Locate the cell with the specified text and output its [x, y] center coordinate. 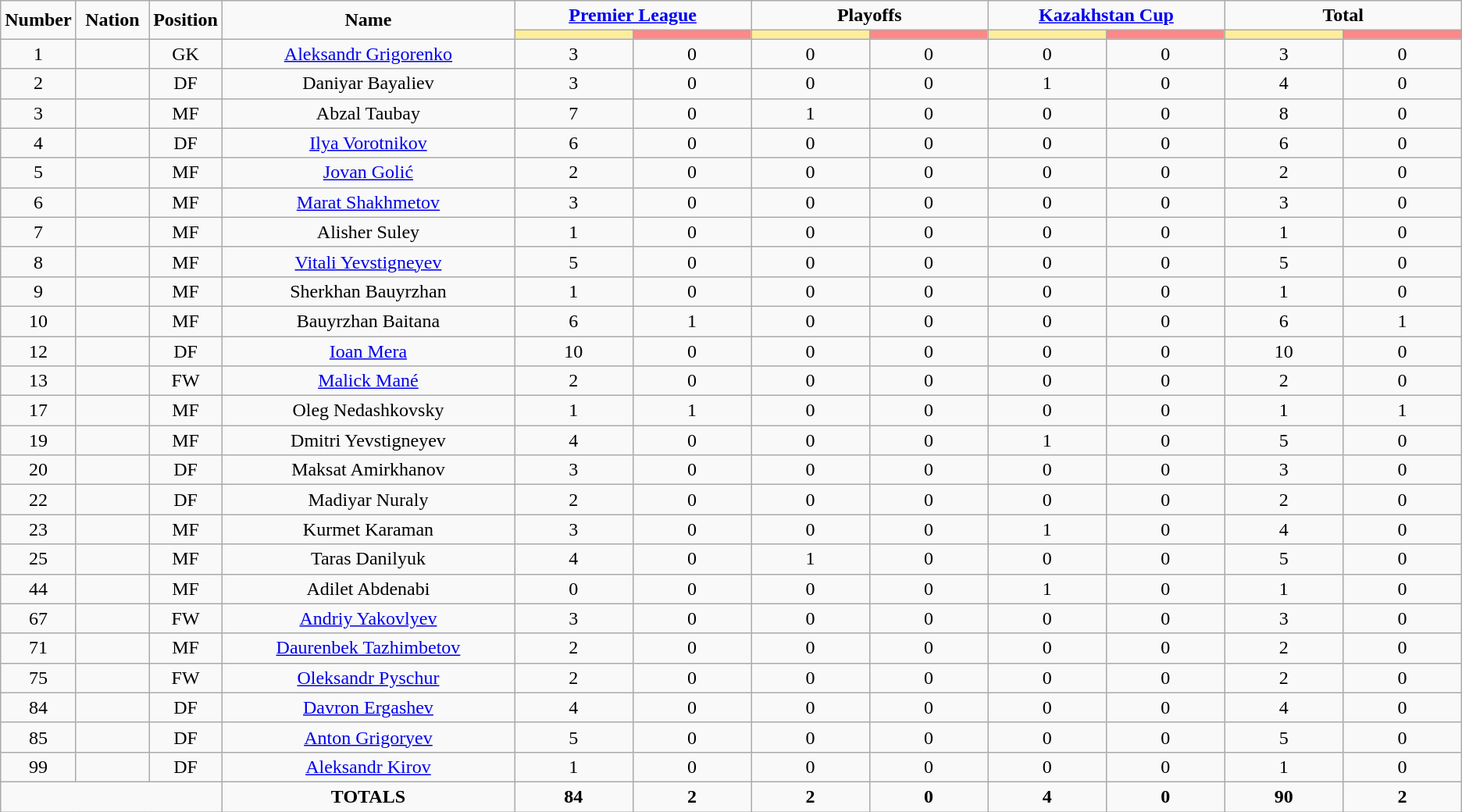
Bauyrzhan Baitana [368, 321]
Position [186, 20]
Vitali Yevstigneyev [368, 262]
20 [38, 470]
75 [38, 678]
17 [38, 411]
Alisher Suley [368, 232]
Abzal Taubay [368, 113]
Malick Mané [368, 381]
Playoffs [870, 16]
Anton Grigoryev [368, 737]
Name [368, 20]
12 [38, 351]
Oleksandr Pyschur [368, 678]
Jovan Golić [368, 173]
Davron Ergashev [368, 707]
Sherkhan Bauyrzhan [368, 291]
Ilya Vorotnikov [368, 143]
Madiyar Nuraly [368, 500]
44 [38, 589]
GK [186, 54]
Kazakhstan Cup [1106, 16]
Daurenbek Tazhimbetov [368, 648]
25 [38, 559]
Andriy Yakovlyev [368, 618]
13 [38, 381]
Marat Shakhmetov [368, 202]
Taras Danilyuk [368, 559]
Number [38, 20]
Maksat Amirkhanov [368, 470]
Nation [112, 20]
Aleksandr Grigorenko [368, 54]
Premier League [633, 16]
Kurmet Karaman [368, 529]
Daniyar Bayaliev [368, 84]
23 [38, 529]
85 [38, 737]
TOTALS [368, 796]
Oleg Nedashkovsky [368, 411]
9 [38, 291]
99 [38, 767]
Ioan Mera [368, 351]
Adilet Abdenabi [368, 589]
Dmitri Yevstigneyev [368, 440]
90 [1284, 796]
22 [38, 500]
67 [38, 618]
19 [38, 440]
Aleksandr Kirov [368, 767]
Total [1343, 16]
71 [38, 648]
